Search for the cell housing the specified text and yield its (x, y) center coordinate. 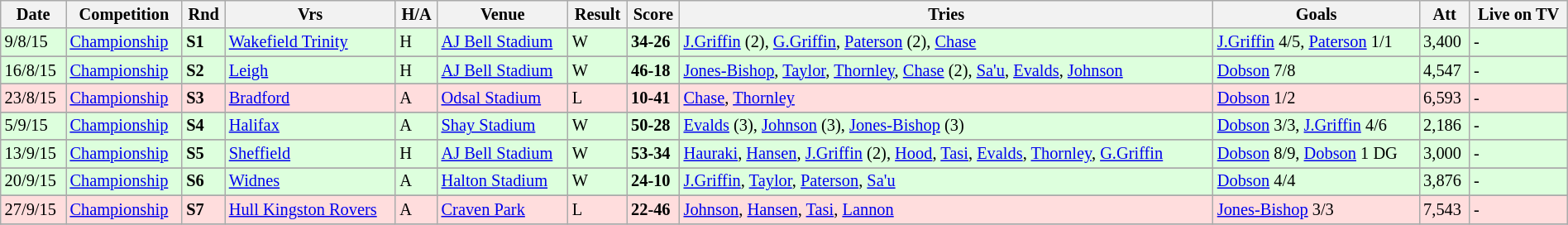
J.Griffin (2), G.Griffin, Paterson (2), Chase (946, 42)
Score (653, 14)
4,547 (1444, 70)
7,543 (1444, 209)
S5 (203, 154)
Jones-Bishop 3/3 (1317, 209)
3,876 (1444, 181)
10-41 (653, 98)
2,186 (1444, 126)
S2 (203, 70)
Tries (946, 14)
Leigh (311, 70)
13/9/15 (33, 154)
Date (33, 14)
J.Griffin 4/5, Paterson 1/1 (1317, 42)
Dobson 4/4 (1317, 181)
Bradford (311, 98)
Live on TV (1518, 14)
Odsal Stadium (503, 98)
Dobson 8/9, Dobson 1 DG (1317, 154)
Sheffield (311, 154)
Dobson 7/8 (1317, 70)
16/8/15 (33, 70)
22-46 (653, 209)
53-34 (653, 154)
Shay Stadium (503, 126)
Vrs (311, 14)
50-28 (653, 126)
Hauraki, Hansen, J.Griffin (2), Hood, Tasi, Evalds, Thornley, G.Griffin (946, 154)
34-26 (653, 42)
9/8/15 (33, 42)
Chase, Thornley (946, 98)
Rnd (203, 14)
Evalds (3), Johnson (3), Jones-Bishop (3) (946, 126)
Dobson 1/2 (1317, 98)
20/9/15 (33, 181)
27/9/15 (33, 209)
Craven Park (503, 209)
Dobson 3/3, J.Griffin 4/6 (1317, 126)
J.Griffin, Taylor, Paterson, Sa'u (946, 181)
Venue (503, 14)
Goals (1317, 14)
Widnes (311, 181)
24-10 (653, 181)
Wakefield Trinity (311, 42)
6,593 (1444, 98)
Halifax (311, 126)
Result (597, 14)
Jones-Bishop, Taylor, Thornley, Chase (2), Sa'u, Evalds, Johnson (946, 70)
S1 (203, 42)
Att (1444, 14)
H/A (416, 14)
46-18 (653, 70)
3,400 (1444, 42)
23/8/15 (33, 98)
S4 (203, 126)
3,000 (1444, 154)
Johnson, Hansen, Tasi, Lannon (946, 209)
Hull Kingston Rovers (311, 209)
S6 (203, 181)
S7 (203, 209)
Halton Stadium (503, 181)
5/9/15 (33, 126)
S3 (203, 98)
Competition (124, 14)
